Detect which cell encompasses the target text, then output its (x, y) center coordinate. 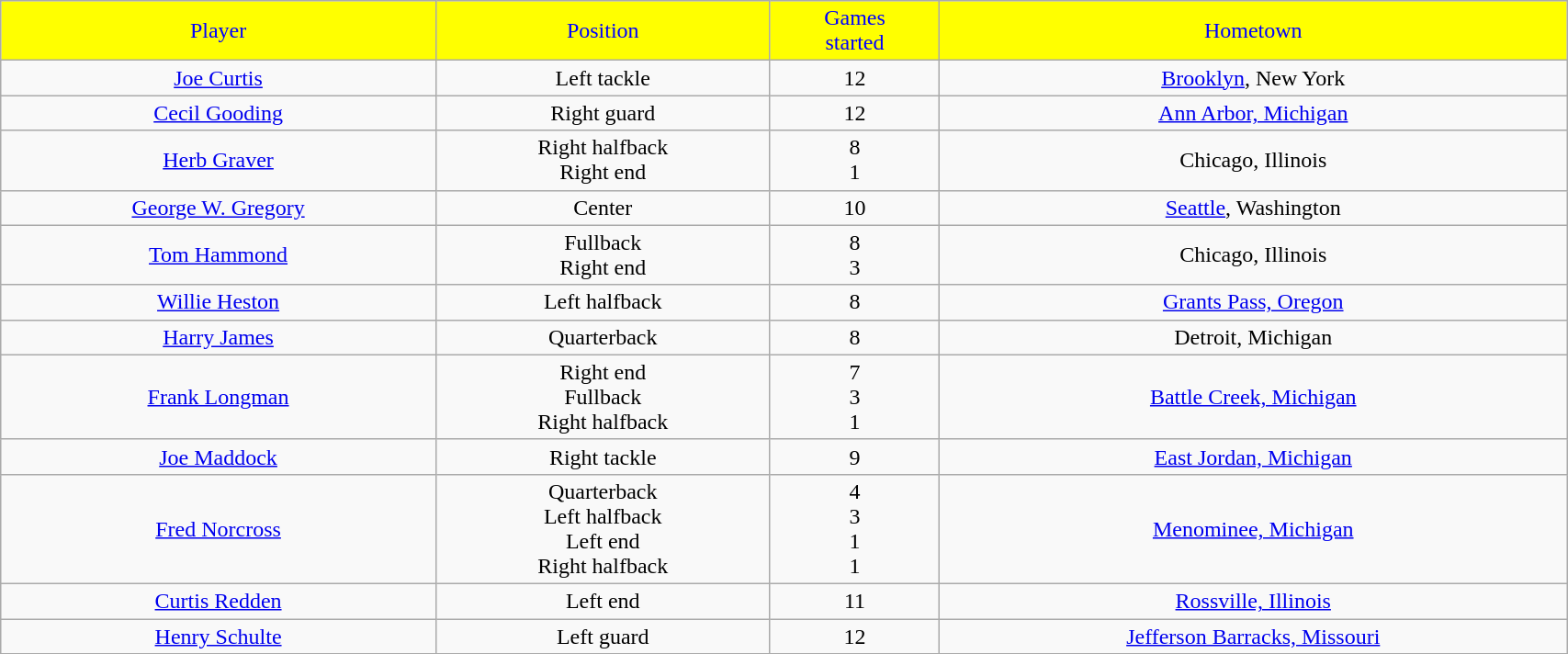
10 (854, 208)
Center (603, 208)
Ann Arbor, Michigan (1253, 113)
4311 (854, 529)
11 (854, 601)
Henry Schulte (219, 637)
Battle Creek, Michigan (1253, 397)
Left tackle (603, 78)
Brooklyn, New York (1253, 78)
Fred Norcross (219, 529)
Right endFullbackRight halfback (603, 397)
Left halfback (603, 302)
Right guard (603, 113)
Right halfbackRight end (603, 160)
Detroit, Michigan (1253, 337)
Joe Curtis (219, 78)
Position (603, 31)
Menominee, Michigan (1253, 529)
George W. Gregory (219, 208)
Left end (603, 601)
QuarterbackLeft halfbackLeft endRight halfback (603, 529)
Herb Graver (219, 160)
Frank Longman (219, 397)
FullbackRight end (603, 255)
East Jordan, Michigan (1253, 457)
Rossville, Illinois (1253, 601)
83 (854, 255)
Willie Heston (219, 302)
Right tackle (603, 457)
Left guard (603, 637)
81 (854, 160)
Quarterback (603, 337)
Tom Hammond (219, 255)
Player (219, 31)
9 (854, 457)
Curtis Redden (219, 601)
Cecil Gooding (219, 113)
Seattle, Washington (1253, 208)
Joe Maddock (219, 457)
Jefferson Barracks, Missouri (1253, 637)
Harry James (219, 337)
Gamesstarted (854, 31)
Hometown (1253, 31)
Grants Pass, Oregon (1253, 302)
731 (854, 397)
